Find where the given text appears and provide that cell's center as (x, y) coordinate. 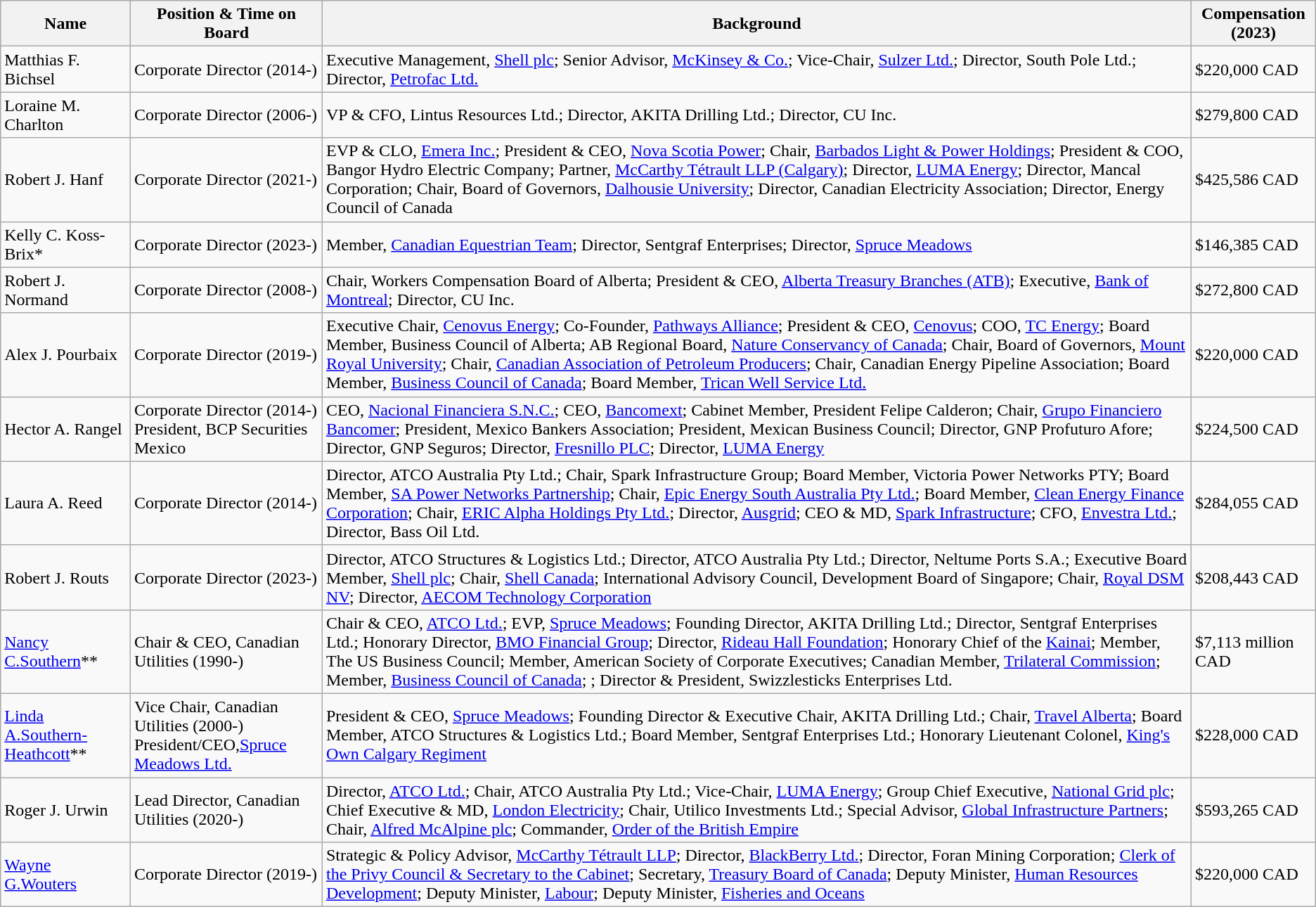
Loraine M. Charlton (66, 115)
Chair & CEO, Canadian Utilities (1990-) (226, 651)
Hector A. Rangel (66, 429)
$279,800 CAD (1254, 115)
Lead Director, Canadian Utilities (2020-) (226, 810)
Vice Chair, Canadian Utilities (2000-)President/CEO,Spruce Meadows Ltd. (226, 735)
Chair, Workers Compensation Board of Alberta; President & CEO, Alberta Treasury Branches (ATB); Executive, Bank of Montreal; Director, CU Inc. (756, 290)
Corporate Director (2008-) (226, 290)
$272,800 CAD (1254, 290)
$593,265 CAD (1254, 810)
$224,500 CAD (1254, 429)
Executive Management, Shell plc; Senior Advisor, McKinsey & Co.; Vice-Chair, Sulzer Ltd.; Director, South Pole Ltd.; Director, Petrofac Ltd. (756, 69)
VP & CFO, Lintus Resources Ltd.; Director, AKITA Drilling Ltd.; Director, CU Inc. (756, 115)
Robert J. Normand (66, 290)
$146,385 CAD (1254, 245)
$425,586 CAD (1254, 180)
Roger J. Urwin (66, 810)
Background (756, 24)
Member, Canadian Equestrian Team; Director, Sentgraf Enterprises; Director, Spruce Meadows (756, 245)
$7,113 million CAD (1254, 651)
Robert J. Hanf (66, 180)
Laura A. Reed (66, 503)
$284,055 CAD (1254, 503)
Robert J. Routs (66, 577)
Position & Time on Board (226, 24)
Compensation (2023) (1254, 24)
Nancy C.Southern** (66, 651)
Wayne G.Wouters (66, 875)
Corporate Director (2021-) (226, 180)
Corporate Director (2014-)President, BCP Securities Mexico (226, 429)
Kelly C. Koss-Brix* (66, 245)
Alex J. Pourbaix (66, 354)
Name (66, 24)
$228,000 CAD (1254, 735)
Matthias F. Bichsel (66, 69)
Corporate Director (2006-) (226, 115)
Linda A.Southern-Heathcott** (66, 735)
$208,443 CAD (1254, 577)
